Locate the cell with the specified text and output its [X, Y] center coordinate. 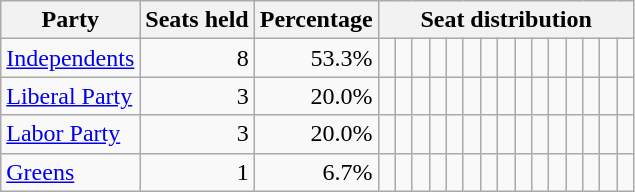
Seat distribution [506, 20]
6.7% [316, 172]
Labor Party [70, 134]
Liberal Party [70, 96]
8 [197, 58]
Percentage [316, 20]
Party [70, 20]
53.3% [316, 58]
Greens [70, 172]
Seats held [197, 20]
Independents [70, 58]
1 [197, 172]
